Output the (x, y) coordinate of the center of the cell containing the given text.  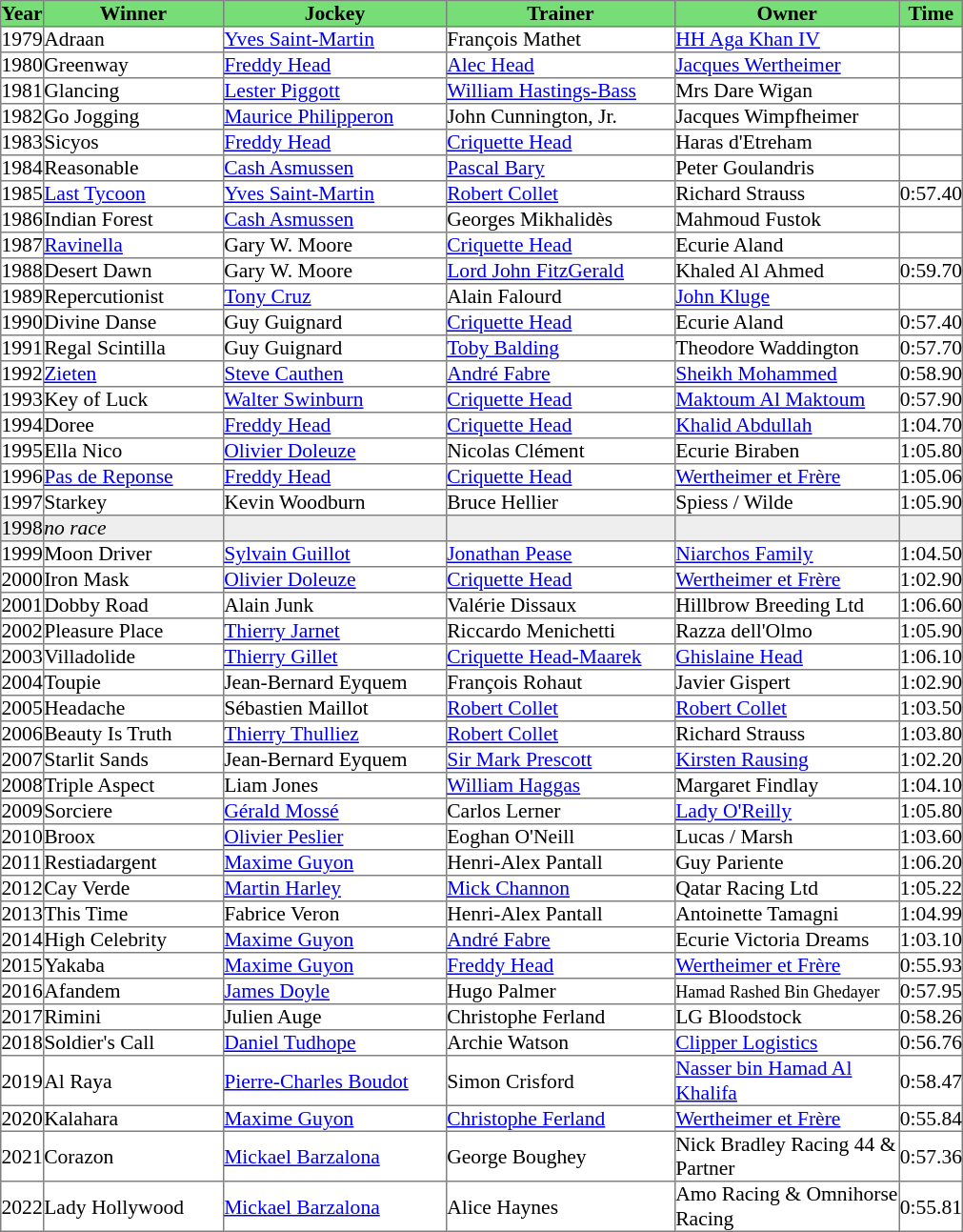
1:04.99 (932, 915)
Indian Forest (133, 219)
Sébastien Maillot (334, 709)
2004 (23, 682)
2013 (23, 915)
no race (133, 528)
1:05.22 (932, 888)
1:05.06 (932, 476)
2005 (23, 709)
2009 (23, 812)
Nick Bradley Racing 44 & Partner (787, 1156)
Ecurie Biraben (787, 452)
François Rohaut (560, 682)
0:58.26 (932, 1018)
Yakaba (133, 966)
Margaret Findlay (787, 785)
Fabrice Veron (334, 915)
Simon Crisford (560, 1081)
William Haggas (560, 785)
Kevin Woodburn (334, 503)
Year (23, 13)
2007 (23, 760)
Steve Cauthen (334, 374)
Criquette Head-Maarek (560, 657)
0:55.84 (932, 1119)
Restiadargent (133, 863)
Beauty Is Truth (133, 734)
Alec Head (560, 65)
2017 (23, 1018)
Sylvain Guillot (334, 555)
Broox (133, 837)
2018 (23, 1042)
Carlos Lerner (560, 812)
2015 (23, 966)
2003 (23, 657)
Owner (787, 13)
Lester Piggott (334, 91)
1:06.10 (932, 657)
1991 (23, 349)
2012 (23, 888)
Headache (133, 709)
Triple Aspect (133, 785)
LG Bloodstock (787, 1018)
1:06.20 (932, 863)
HH Aga Khan IV (787, 40)
0:55.81 (932, 1206)
Time (932, 13)
Maktoum Al Maktoum (787, 400)
1988 (23, 271)
Lady Hollywood (133, 1206)
1983 (23, 143)
1987 (23, 246)
Khalid Abdullah (787, 425)
Amo Racing & Omnihorse Racing (787, 1206)
Sheikh Mohammed (787, 374)
0:57.95 (932, 991)
0:57.70 (932, 349)
Mahmoud Fustok (787, 219)
Repercutionist (133, 297)
Reasonable (133, 168)
Pascal Bary (560, 168)
Soldier's Call (133, 1042)
Qatar Racing Ltd (787, 888)
Winner (133, 13)
2021 (23, 1156)
1:04.70 (932, 425)
James Doyle (334, 991)
Key of Luck (133, 400)
Ravinella (133, 246)
1:03.50 (932, 709)
Trainer (560, 13)
Alice Haynes (560, 1206)
Pleasure Place (133, 631)
Pas de Reponse (133, 476)
1994 (23, 425)
2006 (23, 734)
Greenway (133, 65)
1999 (23, 555)
1989 (23, 297)
Ella Nico (133, 452)
Thierry Jarnet (334, 631)
2000 (23, 579)
1:03.80 (932, 734)
John Kluge (787, 297)
0:58.47 (932, 1081)
0:57.36 (932, 1156)
Julien Auge (334, 1018)
Sorciere (133, 812)
0:57.90 (932, 400)
Jockey (334, 13)
Theodore Waddington (787, 349)
Peter Goulandris (787, 168)
Mick Channon (560, 888)
1986 (23, 219)
Nasser bin Hamad Al Khalifa (787, 1081)
Jacques Wertheimer (787, 65)
Last Tycoon (133, 194)
Moon Driver (133, 555)
Guy Pariente (787, 863)
Starlit Sands (133, 760)
Toby Balding (560, 349)
2022 (23, 1206)
2014 (23, 939)
1:04.10 (932, 785)
1997 (23, 503)
Eoghan O'Neill (560, 837)
1990 (23, 322)
1996 (23, 476)
Starkey (133, 503)
John Cunnington, Jr. (560, 116)
Antoinette Tamagni (787, 915)
Hillbrow Breeding Ltd (787, 606)
Al Raya (133, 1081)
Dobby Road (133, 606)
Riccardo Menichetti (560, 631)
Desert Dawn (133, 271)
Hamad Rashed Bin Ghedayer (787, 991)
1981 (23, 91)
Divine Danse (133, 322)
2001 (23, 606)
Razza dell'Olmo (787, 631)
Valérie Dissaux (560, 606)
Doree (133, 425)
Clipper Logistics (787, 1042)
Thierry Thulliez (334, 734)
Tony Cruz (334, 297)
Ecurie Victoria Dreams (787, 939)
Martin Harley (334, 888)
Thierry Gillet (334, 657)
Walter Swinburn (334, 400)
Glancing (133, 91)
Toupie (133, 682)
Spiess / Wilde (787, 503)
1:03.60 (932, 837)
Corazon (133, 1156)
1979 (23, 40)
Lady O'Reilly (787, 812)
Bruce Hellier (560, 503)
This Time (133, 915)
Jacques Wimpfheimer (787, 116)
1995 (23, 452)
Lucas / Marsh (787, 837)
Adraan (133, 40)
0:55.93 (932, 966)
1985 (23, 194)
Nicolas Clément (560, 452)
Iron Mask (133, 579)
Sicyos (133, 143)
1984 (23, 168)
Alain Falourd (560, 297)
0:59.70 (932, 271)
Jonathan Pease (560, 555)
1980 (23, 65)
0:58.90 (932, 374)
Gérald Mossé (334, 812)
1:02.20 (932, 760)
Lord John FitzGerald (560, 271)
Maurice Philipperon (334, 116)
1982 (23, 116)
Villadolide (133, 657)
2010 (23, 837)
Kirsten Rausing (787, 760)
Alain Junk (334, 606)
2020 (23, 1119)
Kalahara (133, 1119)
Zieten (133, 374)
2016 (23, 991)
1:04.50 (932, 555)
2002 (23, 631)
Mrs Dare Wigan (787, 91)
Javier Gispert (787, 682)
2011 (23, 863)
1998 (23, 528)
Haras d'Etreham (787, 143)
1992 (23, 374)
Sir Mark Prescott (560, 760)
François Mathet (560, 40)
High Celebrity (133, 939)
Regal Scintilla (133, 349)
Archie Watson (560, 1042)
1:06.60 (932, 606)
Rimini (133, 1018)
Hugo Palmer (560, 991)
Cay Verde (133, 888)
Go Jogging (133, 116)
Georges Mikhalidès (560, 219)
Liam Jones (334, 785)
0:56.76 (932, 1042)
2008 (23, 785)
Afandem (133, 991)
Khaled Al Ahmed (787, 271)
William Hastings-Bass (560, 91)
Niarchos Family (787, 555)
2019 (23, 1081)
Daniel Tudhope (334, 1042)
1:03.10 (932, 939)
Olivier Peslier (334, 837)
1993 (23, 400)
Pierre-Charles Boudot (334, 1081)
Ghislaine Head (787, 657)
George Boughey (560, 1156)
